For the text-containing cell, return its midpoint in [x, y] coordinate format. 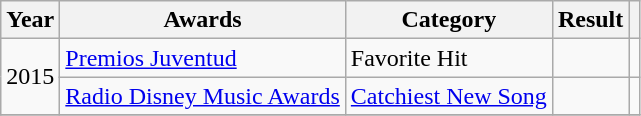
Awards [203, 20]
Radio Disney Music Awards [203, 96]
Result [590, 20]
Catchiest New Song [448, 96]
Year [30, 20]
Category [448, 20]
Premios Juventud [203, 58]
Favorite Hit [448, 58]
2015 [30, 77]
